Return the [x, y] coordinate for the center point of the cell that contains the specified text.  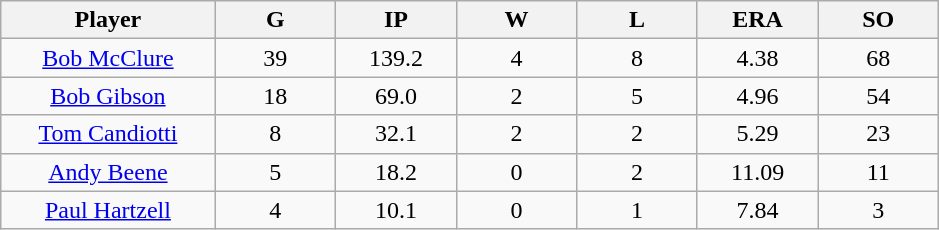
L [638, 20]
54 [878, 96]
4.38 [758, 58]
Bob McClure [108, 58]
18 [276, 96]
10.1 [396, 210]
32.1 [396, 134]
IP [396, 20]
SO [878, 20]
7.84 [758, 210]
W [516, 20]
ERA [758, 20]
18.2 [396, 172]
G [276, 20]
68 [878, 58]
23 [878, 134]
139.2 [396, 58]
Andy Beene [108, 172]
39 [276, 58]
Bob Gibson [108, 96]
11.09 [758, 172]
Tom Candiotti [108, 134]
11 [878, 172]
1 [638, 210]
5.29 [758, 134]
4.96 [758, 96]
69.0 [396, 96]
3 [878, 210]
Player [108, 20]
Paul Hartzell [108, 210]
